Search for the cell housing the specified text and yield its [X, Y] center coordinate. 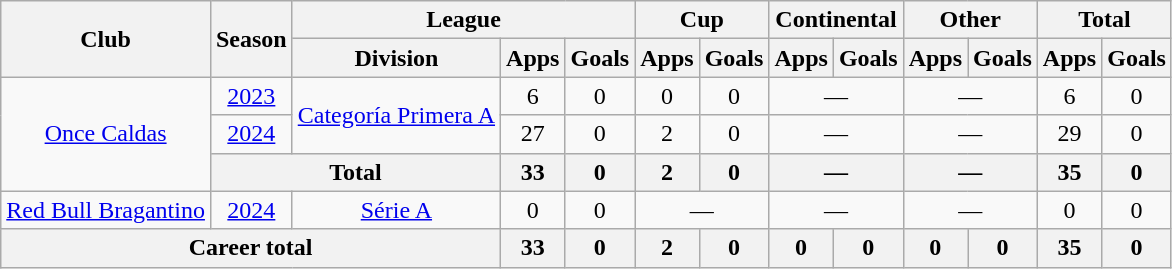
Cup [702, 20]
Club [106, 39]
Categoría Primera A [396, 115]
Career total [251, 248]
29 [1069, 134]
2023 [251, 96]
27 [533, 134]
Red Bull Bragantino [106, 210]
Continental [836, 20]
Other [970, 20]
League [464, 20]
Division [396, 58]
Season [251, 39]
Once Caldas [106, 134]
Série A [396, 210]
